Identify which cell holds the provided text, then report its [X, Y] central coordinate. 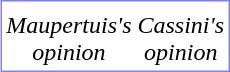
Cassini'sopinion [181, 38]
Maupertuis'sopinion [69, 38]
